Detect which cell encompasses the target text, then output its (X, Y) center coordinate. 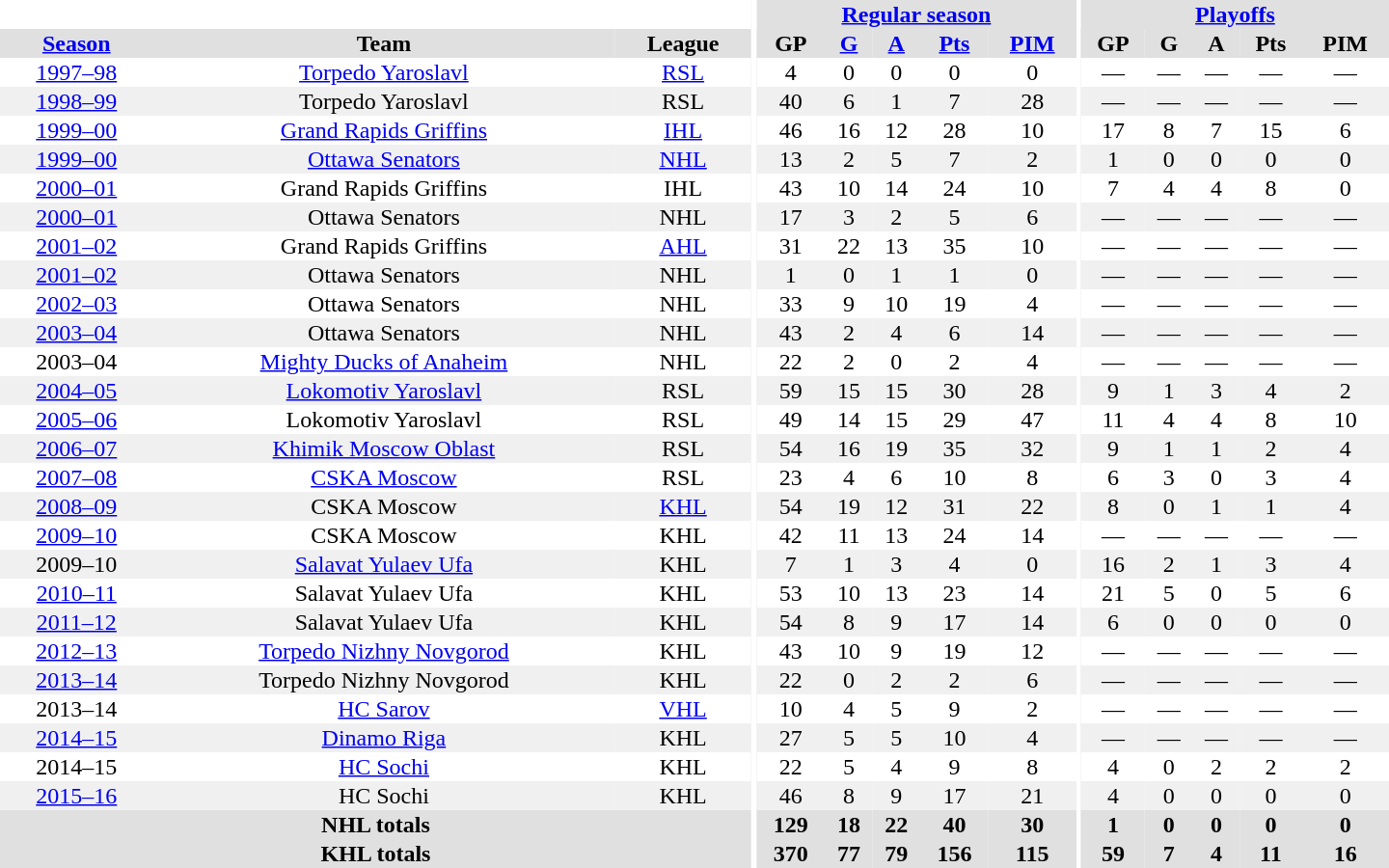
2002–03 (77, 304)
2011–12 (77, 622)
2012–13 (77, 651)
KHL totals (376, 854)
1998–99 (77, 101)
32 (1032, 448)
47 (1032, 420)
370 (791, 854)
2005–06 (77, 420)
HC Sarov (384, 709)
Regular season (916, 14)
Playoffs (1235, 14)
Season (77, 43)
29 (955, 420)
2008–09 (77, 506)
Team (384, 43)
156 (955, 854)
2004–05 (77, 391)
Mighty Ducks of Anaheim (384, 362)
18 (849, 825)
42 (791, 535)
129 (791, 825)
2015–16 (77, 796)
Khimik Moscow Oblast (384, 448)
NHL totals (376, 825)
2006–07 (77, 448)
Dinamo Riga (384, 738)
League (683, 43)
115 (1032, 854)
53 (791, 593)
1997–98 (77, 72)
49 (791, 420)
2007–08 (77, 477)
27 (791, 738)
77 (849, 854)
2010–11 (77, 593)
79 (897, 854)
VHL (683, 709)
AHL (683, 246)
33 (791, 304)
